Search for the cell housing the specified text and yield its (X, Y) center coordinate. 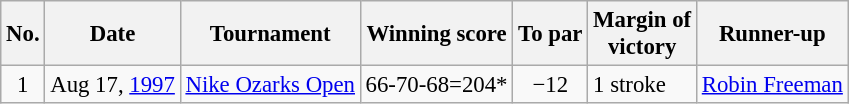
Winning score (436, 34)
Margin ofvictory (642, 34)
Nike Ozarks Open (270, 85)
−12 (550, 85)
Runner-up (772, 34)
Date (112, 34)
1 stroke (642, 85)
Robin Freeman (772, 85)
Tournament (270, 34)
To par (550, 34)
Aug 17, 1997 (112, 85)
No. (23, 34)
1 (23, 85)
66-70-68=204* (436, 85)
